Capture the cell that displays the provided text and extract its [x, y] central coordinate. 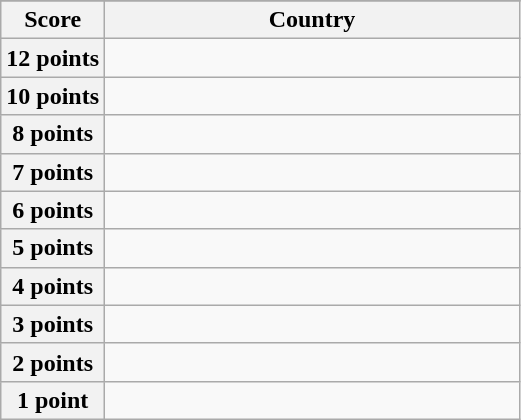
5 points [53, 248]
10 points [53, 96]
Score [53, 20]
8 points [53, 134]
2 points [53, 362]
6 points [53, 210]
3 points [53, 324]
1 point [53, 400]
4 points [53, 286]
Country [312, 20]
12 points [53, 58]
7 points [53, 172]
